From the cell containing the given text, extract its center point as (x, y) coordinate. 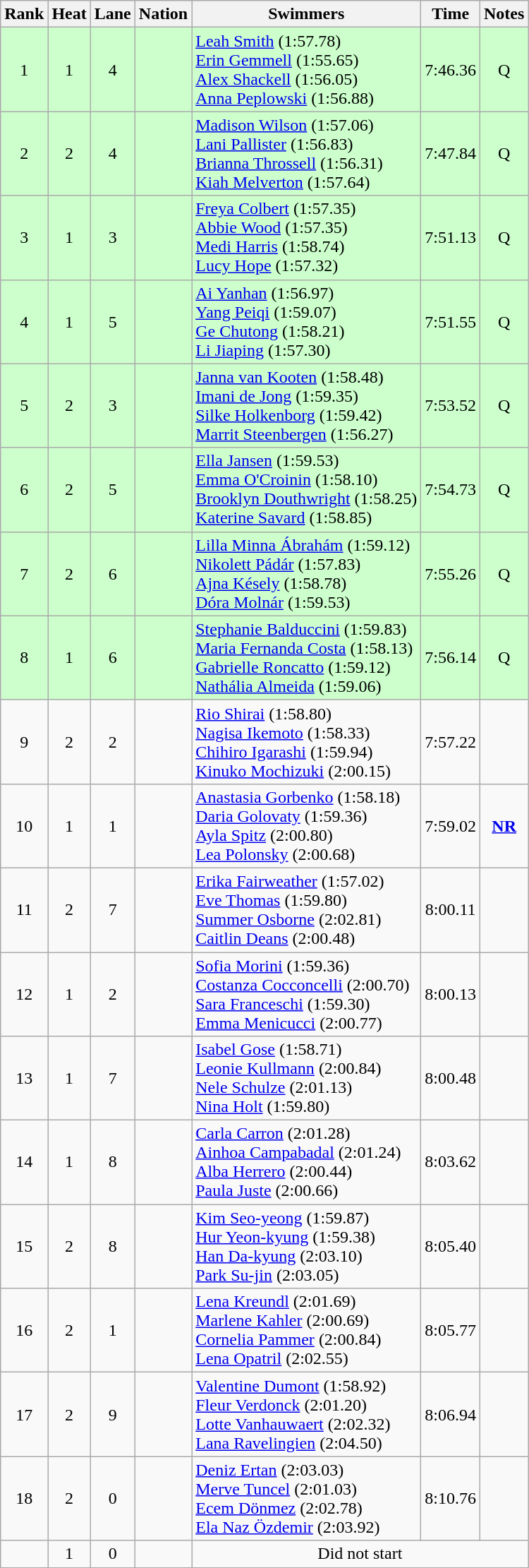
Valentine Dumont (1:58.92)Fleur Verdonck (2:01.20)Lotte Vanhauwaert (2:02.32)Lana Ravelingien (2:04.50) (306, 1415)
15 (24, 1247)
Leah Smith (1:57.78)Erin Gemmell (1:55.65)Alex Shackell (1:56.05)Anna Peplowski (1:56.88) (306, 69)
10 (24, 826)
Isabel Gose (1:58.71)Leonie Kullmann (2:00.84)Nele Schulze (2:01.13)Nina Holt (1:59.80) (306, 1079)
Sofia Morini (1:59.36)Costanza Cocconcelli (2:00.70)Sara Franceschi (1:59.30)Emma Menicucci (2:00.77) (306, 994)
Ai Yanhan (1:56.97)Yang Peiqi (1:59.07)Ge Chutong (1:58.21)Li Jiaping (1:57.30) (306, 322)
Did not start (360, 1554)
Stephanie Balduccini (1:59.83)Maria Fernanda Costa (1:58.13)Gabrielle Roncatto (1:59.12)Nathália Almeida (1:59.06) (306, 658)
Lilla Minna Ábrahám (1:59.12)Nikolett Pádár (1:57.83)Ajna Késely (1:58.78)Dóra Molnár (1:59.53) (306, 573)
NR (504, 826)
14 (24, 1162)
8:10.76 (451, 1498)
7:57.22 (451, 741)
7:55.26 (451, 573)
Heat (69, 14)
Rank (24, 14)
8:00.13 (451, 994)
16 (24, 1330)
8:05.40 (451, 1247)
Nation (163, 14)
18 (24, 1498)
Madison Wilson (1:57.06)Lani Pallister (1:56.83)Brianna Throssell (1:56.31)Kiah Melverton (1:57.64) (306, 154)
Rio Shirai (1:58.80)Nagisa Ikemoto (1:58.33)Chihiro Igarashi (1:59.94)Kinuko Mochizuki (2:00.15) (306, 741)
7:56.14 (451, 658)
Time (451, 14)
Lane (113, 14)
7:53.52 (451, 405)
Ella Jansen (1:59.53)Emma O'Croinin (1:58.10)Brooklyn Douthwright (1:58.25)Katerine Savard (1:58.85) (306, 490)
Deniz Ertan (2:03.03)Merve Tuncel (2:01.03)Ecem Dönmez (2:02.78)Ela Naz Özdemir (2:03.92) (306, 1498)
Freya Colbert (1:57.35)Abbie Wood (1:57.35)Medi Harris (1:58.74)Lucy Hope (1:57.32) (306, 237)
Swimmers (306, 14)
Anastasia Gorbenko (1:58.18)Daria Golovaty (1:59.36)Ayla Spitz (2:00.80)Lea Polonsky (2:00.68) (306, 826)
Lena Kreundl (2:01.69)Marlene Kahler (2:00.69)Cornelia Pammer (2:00.84)Lena Opatril (2:02.55) (306, 1330)
Notes (504, 14)
8:05.77 (451, 1330)
17 (24, 1415)
7:51.55 (451, 322)
12 (24, 994)
7:54.73 (451, 490)
Carla Carron (2:01.28)Ainhoa Campabadal (2:01.24)Alba Herrero (2:00.44)Paula Juste (2:00.66) (306, 1162)
7:59.02 (451, 826)
7:51.13 (451, 237)
7:47.84 (451, 154)
8:03.62 (451, 1162)
Janna van Kooten (1:58.48)Imani de Jong (1:59.35)Silke Holkenborg (1:59.42)Marrit Steenbergen (1:56.27) (306, 405)
8:00.11 (451, 909)
8:00.48 (451, 1079)
11 (24, 909)
13 (24, 1079)
8:06.94 (451, 1415)
Erika Fairweather (1:57.02)Eve Thomas (1:59.80)Summer Osborne (2:02.81)Caitlin Deans (2:00.48) (306, 909)
7:46.36 (451, 69)
Kim Seo-yeong (1:59.87)Hur Yeon-kyung (1:59.38)Han Da-kyung (2:03.10)Park Su-jin (2:03.05) (306, 1247)
